Determine the (x, y) coordinate at the center of the cell enclosing the given text.  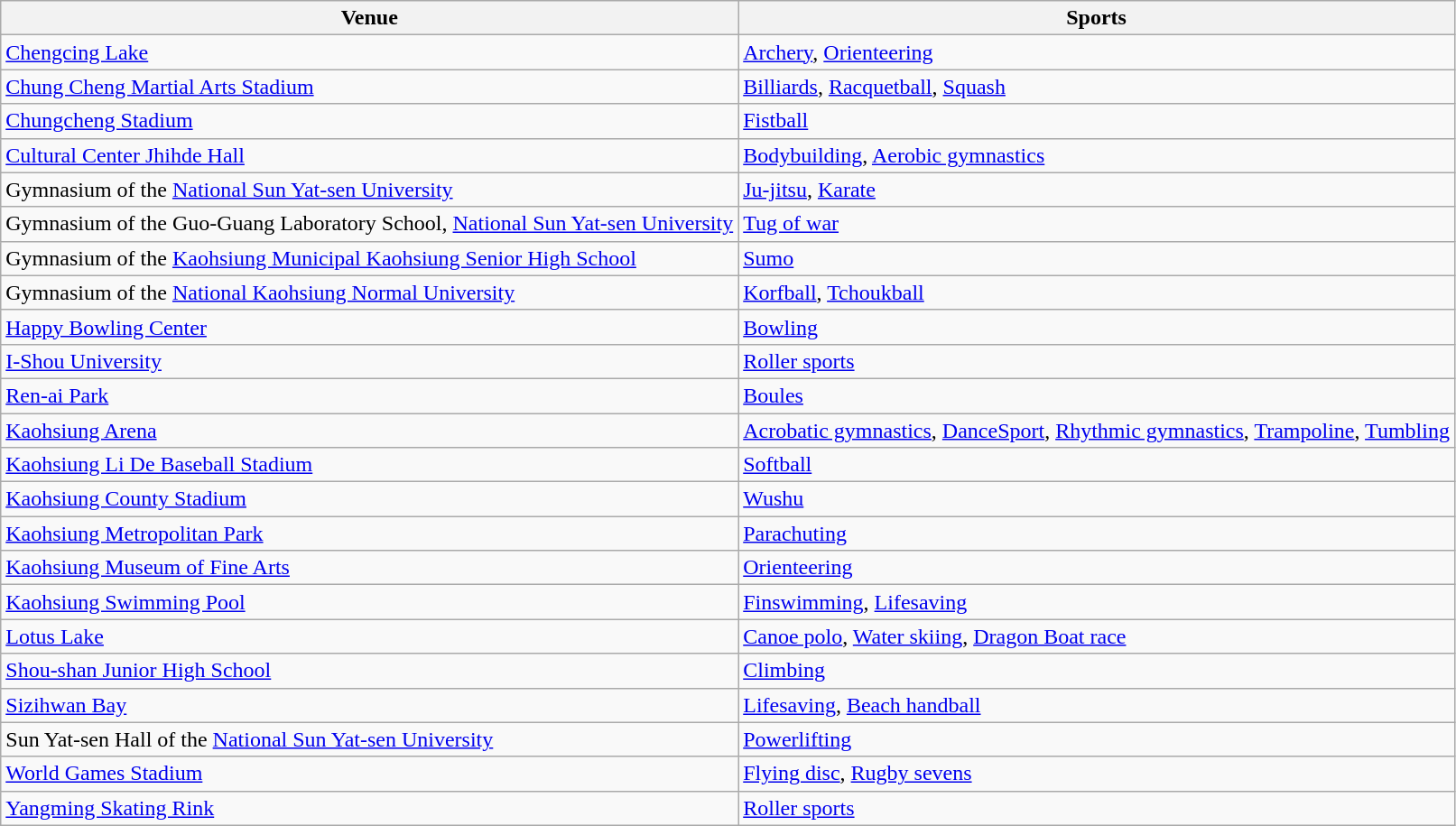
Kaohsiung Arena (370, 431)
Gymnasium of the Guo-Guang Laboratory School, National Sun Yat-sen University (370, 224)
Kaohsiung County Stadium (370, 499)
Orienteering (1097, 568)
Ren-ai Park (370, 395)
Bodybuilding, Aerobic gymnastics (1097, 155)
Billiards, Racquetball, Squash (1097, 87)
Lotus Lake (370, 636)
Canoe polo, Water skiing, Dragon Boat race (1097, 636)
Parachuting (1097, 534)
Cultural Center Jhihde Hall (370, 155)
Yangming Skating Rink (370, 808)
World Games Stadium (370, 774)
Venue (370, 18)
Lifesaving, Beach handball (1097, 705)
Sumo (1097, 258)
Acrobatic gymnastics, DanceSport, Rhythmic gymnastics, Trampoline, Tumbling (1097, 431)
Chungcheng Stadium (370, 121)
Bowling (1097, 327)
Wushu (1097, 499)
Boules (1097, 395)
I-Shou University (370, 361)
Sizihwan Bay (370, 705)
Chengcing Lake (370, 52)
Happy Bowling Center (370, 327)
Kaohsiung Swimming Pool (370, 602)
Archery, Orienteering (1097, 52)
Ju-jitsu, Karate (1097, 190)
Gymnasium of the Kaohsiung Municipal Kaohsiung Senior High School (370, 258)
Kaohsiung Li De Baseball Stadium (370, 465)
Sports (1097, 18)
Fistball (1097, 121)
Powerlifting (1097, 739)
Kaohsiung Metropolitan Park (370, 534)
Korfball, Tchoukball (1097, 292)
Gymnasium of the National Sun Yat-sen University (370, 190)
Finswimming, Lifesaving (1097, 602)
Chung Cheng Martial Arts Stadium (370, 87)
Shou-shan Junior High School (370, 671)
Kaohsiung Museum of Fine Arts (370, 568)
Flying disc, Rugby sevens (1097, 774)
Sun Yat-sen Hall of the National Sun Yat-sen University (370, 739)
Softball (1097, 465)
Tug of war (1097, 224)
Gymnasium of the National Kaohsiung Normal University (370, 292)
Climbing (1097, 671)
